Search for the cell housing the specified text and yield its (x, y) center coordinate. 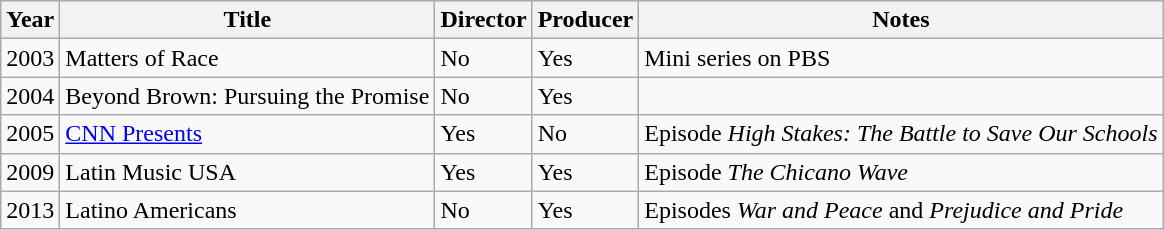
2013 (30, 210)
Latin Music USA (248, 172)
2005 (30, 134)
Episode High Stakes: The Battle to Save Our Schools (901, 134)
Director (484, 20)
2004 (30, 96)
Producer (586, 20)
Beyond Brown: Pursuing the Promise (248, 96)
2003 (30, 58)
CNN Presents (248, 134)
Matters of Race (248, 58)
Year (30, 20)
Mini series on PBS (901, 58)
2009 (30, 172)
Episode The Chicano Wave (901, 172)
Episodes War and Peace and Prejudice and Pride (901, 210)
Latino Americans (248, 210)
Notes (901, 20)
Title (248, 20)
